Pinpoint the cell where the given text exists, returning its (X, Y) midpoint coordinate. 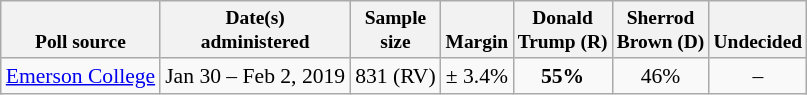
831 (RV) (396, 76)
Poll source (80, 30)
– (758, 76)
Date(s)administered (255, 30)
55% (562, 76)
Margin (477, 30)
Emerson College (80, 76)
46% (660, 76)
DonaldTrump (R) (562, 30)
Undecided (758, 30)
± 3.4% (477, 76)
SherrodBrown (D) (660, 30)
Samplesize (396, 30)
Jan 30 – Feb 2, 2019 (255, 76)
